Determine the (x, y) coordinate at the center of the cell enclosing the given text.  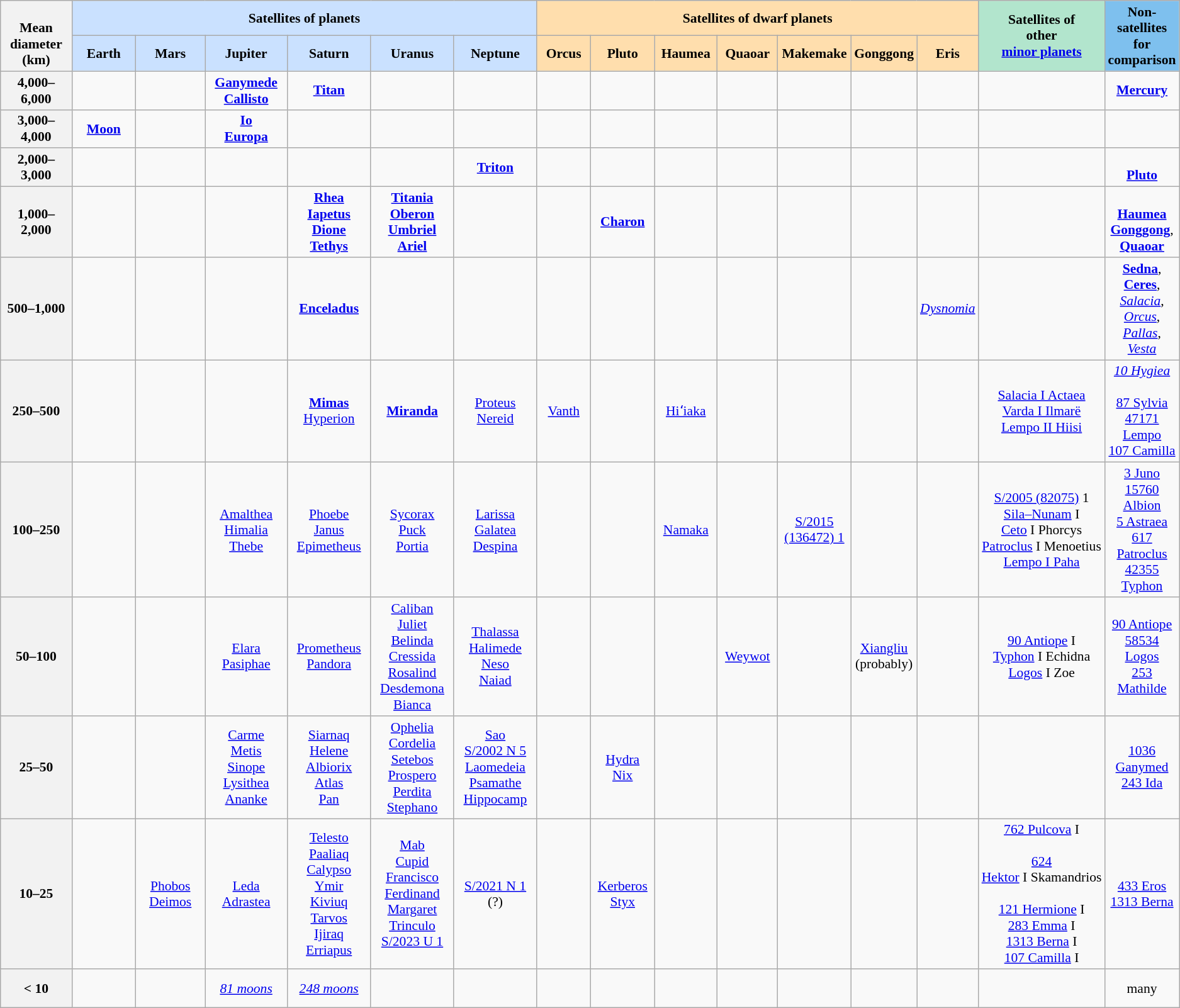
Sedna, Ceres,Salacia, Orcus,Pallas, Vesta (1142, 308)
Meandiameter(km) (37, 36)
ThalassaHalimedeNesoNaiad (495, 657)
TelestoPaaliaqCalypsoYmirKiviuqTarvosIjiraqErriapus (329, 894)
HaumeaGonggong,Quaoar (1142, 222)
LedaAdrastea (247, 894)
OpheliaCordeliaSetebosProsperoPerditaStephano (412, 768)
50–100 (37, 657)
Satellites of dwarf planets (758, 18)
Satellites ofotherminor planets (1042, 36)
Triton (495, 167)
LarissaGalateaDespina (495, 530)
Charon (623, 222)
RheaIapetusDioneTethys (329, 222)
ProteusNereid (495, 412)
Dysnomia (948, 308)
HydraNix (623, 768)
762 Pulcova I624 Hektor I Skamandrios121 Hermione I283 Emma I1313 Berna I107 Camilla I (1042, 894)
SycoraxPuckPortia (412, 530)
AmaltheaHimaliaThebe (247, 530)
100–250 (37, 530)
< 10 (37, 989)
Eris (948, 53)
S/2021 N 1 (?) (495, 894)
90 Antiope ITyphon I EchidnaLogos I Zoe (1042, 657)
Weywot (748, 657)
S/2015 (136472) 1 (814, 530)
CarmeMetisSinopeLysitheaAnanke (247, 768)
TitaniaOberonUmbrielAriel (412, 222)
1,000–2,000 (37, 222)
Titan (329, 91)
Quaoar (748, 53)
Enceladus (329, 308)
MabCupidFranciscoFerdinandMargaretTrinculoS/2023 U 1 (412, 894)
433 Eros1313 Berna (1142, 894)
Neptune (495, 53)
IoEuropa (247, 128)
CalibanJulietBelindaCressidaRosalindDesdemonaBianca (412, 657)
GanymedeCallisto (247, 91)
4,000–6,000 (37, 91)
Saturn (329, 53)
81 moons (247, 989)
Jupiter (247, 53)
Moon (104, 128)
Hiʻiaka (686, 412)
Mars (171, 53)
Haumea (686, 53)
Satellites of planets (305, 18)
Makemake (814, 53)
KerberosStyx (623, 894)
Earth (104, 53)
248 moons (329, 989)
Gonggong (884, 53)
90 Antiope58534 Logos253 Mathilde (1142, 657)
250–500 (37, 412)
SaoS/2002 N 5LaomedeiaPsamatheHippocamp (495, 768)
Non-satellitesfor comparison (1142, 36)
25–50 (37, 768)
ElaraPasiphae (247, 657)
many (1142, 989)
500–1,000 (37, 308)
Vanth (564, 412)
S/2005 (82075) 1Sila–Nunam ICeto I PhorcysPatroclus I MenoetiusLempo I Paha (1042, 530)
1036 Ganymed243 Ida (1142, 768)
PhoebeJanusEpimetheus (329, 530)
Xiangliu (probably) (884, 657)
MimasHyperion (329, 412)
Uranus (412, 53)
3 Juno15760 Albion5 Astraea617 Patroclus42355 Typhon (1142, 530)
Salacia I ActaeaVarda I IlmarëLempo II Hiisi (1042, 412)
PrometheusPandora (329, 657)
PhobosDeimos (171, 894)
SiarnaqHeleneAlbiorixAtlasPan (329, 768)
Namaka (686, 530)
3,000–4,000 (37, 128)
Orcus (564, 53)
10–25 (37, 894)
Mercury (1142, 91)
Miranda (412, 412)
10 Hygiea87 Sylvia47171 Lempo107 Camilla (1142, 412)
2,000–3,000 (37, 167)
